Scan for the cell matching the given text and deliver its [x, y] coordinate at center. 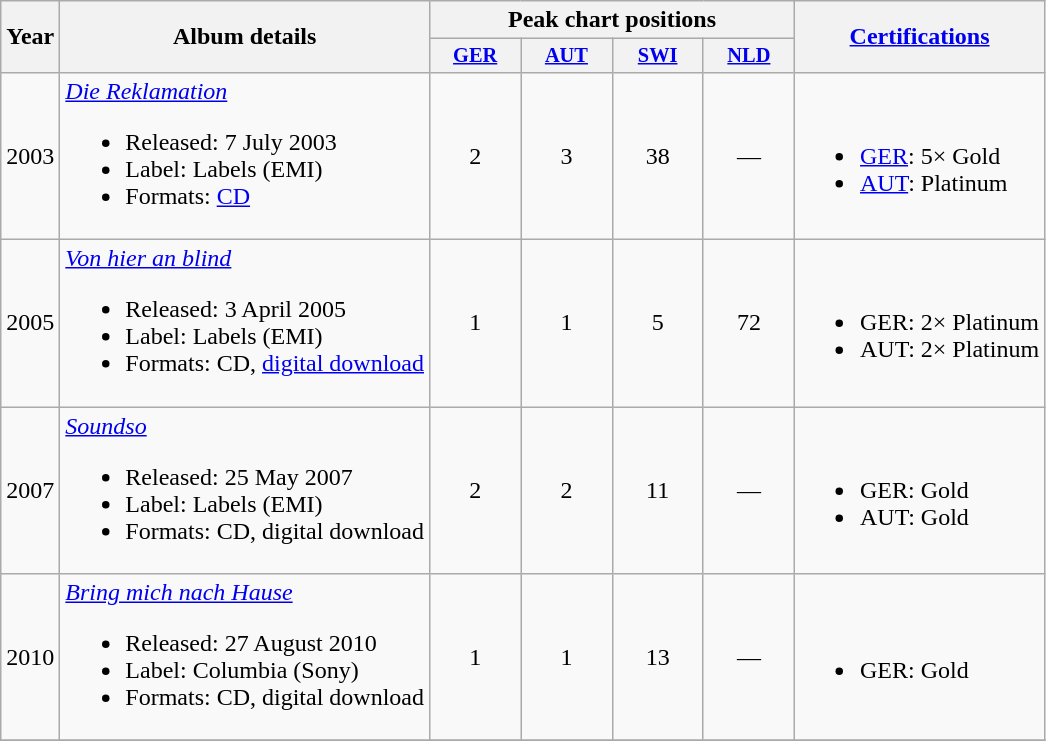
3 [566, 156]
GER: Gold [920, 658]
5 [658, 324]
SoundsoReleased: 25 May 2007Label: Labels (EMI)Formats: CD, digital download [245, 490]
GER [476, 56]
72 [748, 324]
GER: 2× PlatinumAUT: 2× Platinum [920, 324]
GER: 5× GoldAUT: Platinum [920, 156]
38 [658, 156]
Peak chart positions [612, 20]
NLD [748, 56]
Year [30, 37]
2005 [30, 324]
13 [658, 658]
Die ReklamationReleased: 7 July 2003Label: Labels (EMI)Formats: CD [245, 156]
Certifications [920, 37]
Bring mich nach HauseReleased: 27 August 2010Label: Columbia (Sony)Formats: CD, digital download [245, 658]
GER: GoldAUT: Gold [920, 490]
11 [658, 490]
2003 [30, 156]
2007 [30, 490]
Von hier an blindReleased: 3 April 2005Label: Labels (EMI)Formats: CD, digital download [245, 324]
AUT [566, 56]
Album details [245, 37]
2010 [30, 658]
SWI [658, 56]
